Return (X, Y) of the center of cell containing provided text 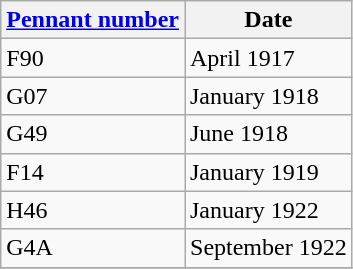
G49 (93, 134)
F14 (93, 172)
January 1922 (268, 210)
January 1919 (268, 172)
January 1918 (268, 96)
September 1922 (268, 248)
H46 (93, 210)
F90 (93, 58)
Date (268, 20)
G07 (93, 96)
G4A (93, 248)
June 1918 (268, 134)
Pennant number (93, 20)
April 1917 (268, 58)
